Output the (x, y) coordinate of the center of the cell containing the given text.  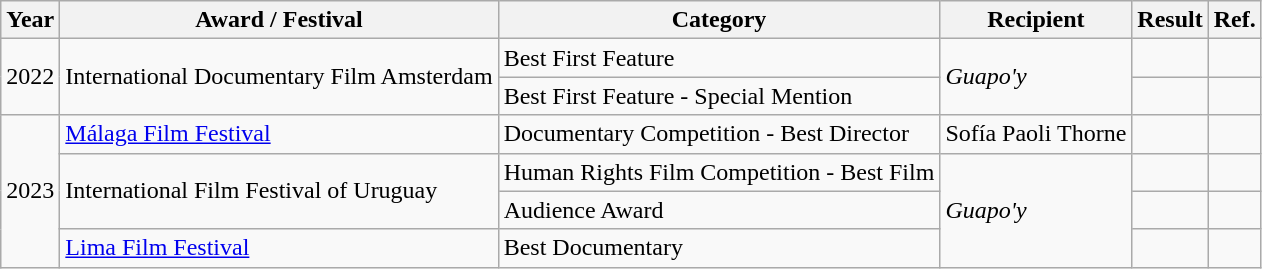
2023 (30, 191)
Best First Feature - Special Mention (719, 96)
Best Documentary (719, 248)
Ref. (1234, 20)
Documentary Competition - Best Director (719, 134)
Recipient (1036, 20)
Lima Film Festival (279, 248)
International Documentary Film Amsterdam (279, 77)
International Film Festival of Uruguay (279, 191)
Audience Award (719, 210)
Human Rights Film Competition - Best Film (719, 172)
Award / Festival (279, 20)
Best First Feature (719, 58)
Málaga Film Festival (279, 134)
2022 (30, 77)
Year (30, 20)
Result (1170, 20)
Category (719, 20)
Sofía Paoli Thorne (1036, 134)
